Extract the (x, y) coordinate from the center of the cell holding the provided text.  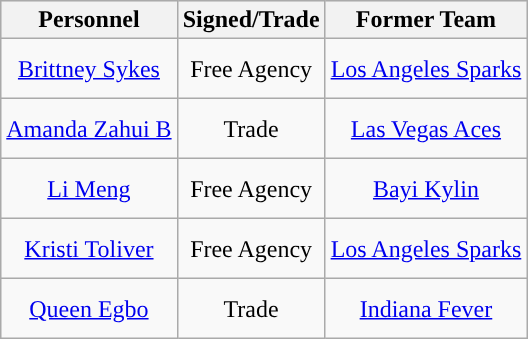
Brittney Sykes (89, 69)
Li Meng (89, 189)
Signed/Trade (251, 20)
Personnel (89, 20)
Kristi Toliver (89, 249)
Indiana Fever (426, 309)
Las Vegas Aces (426, 129)
Amanda Zahui B (89, 129)
Bayi Kylin (426, 189)
Queen Egbo (89, 309)
Former Team (426, 20)
